Extract the (x, y) coordinate from the center of the cell holding the provided text.  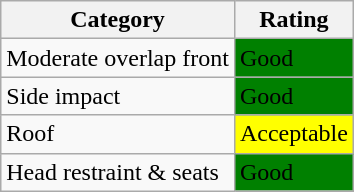
Category (118, 20)
Side impact (118, 96)
Moderate overlap front (118, 58)
Head restraint & seats (118, 172)
Rating (294, 20)
Roof (118, 134)
Acceptable (294, 134)
